Return the (x, y) coordinate for the center point of the cell that contains the specified text.  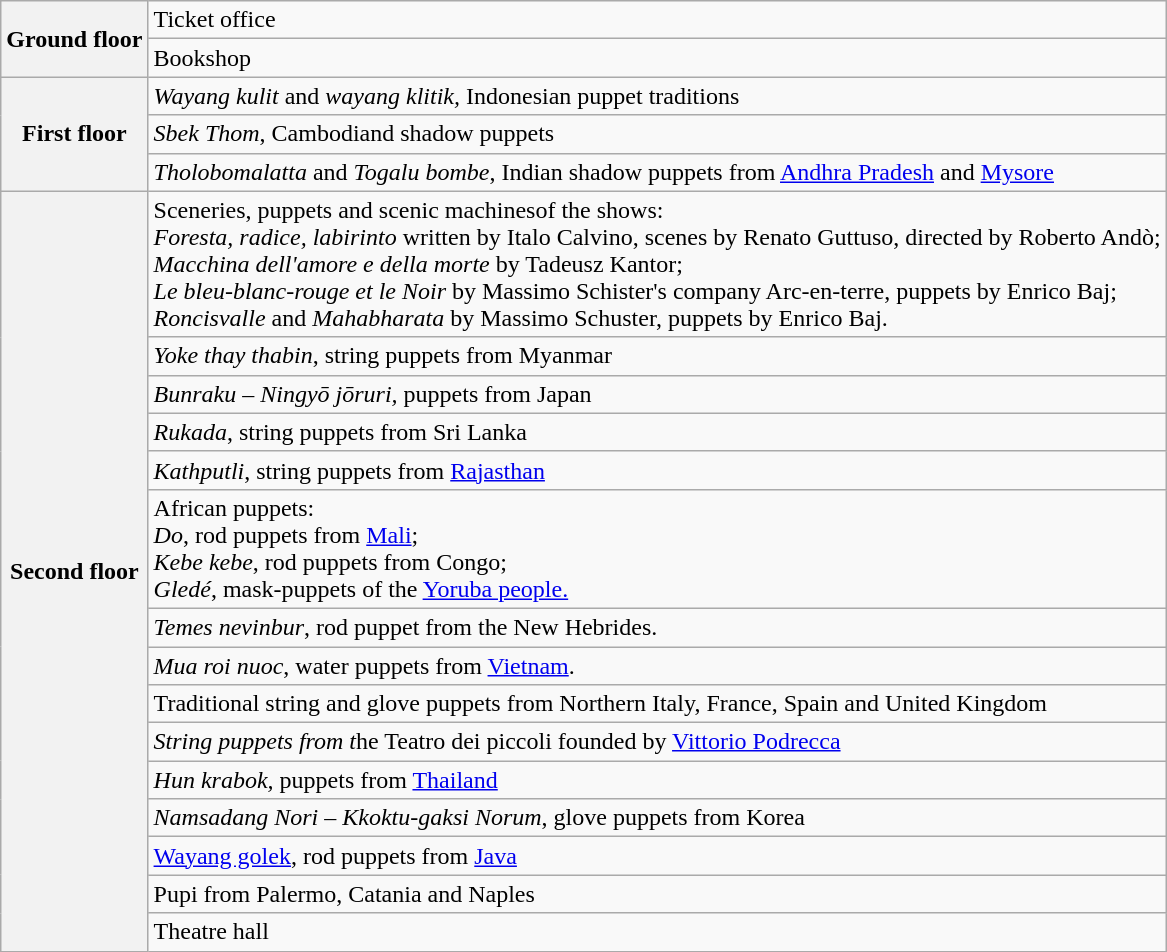
Mua roi nuoc, water puppets from Vietnam. (657, 665)
Ground floor (74, 39)
Sbek Thom, Cambodiand shadow puppets (657, 134)
Tholobomalatta and Togalu bombe, Indian shadow puppets from Andhra Pradesh and Mysore (657, 172)
Theatre hall (657, 932)
Bunraku – Ningyō jōruri, puppets from Japan (657, 394)
Yoke thay thabin, string puppets from Myanmar (657, 356)
Namsadang Nori – Kkoktu-gaksi Norum, glove puppets from Korea (657, 818)
African puppets:Do, rod puppets from Mali;Kebe kebe, rod puppets from Congo;Gledé, mask-puppets of the Yoruba people. (657, 548)
Temes nevinbur, rod puppet from the New Hebrides. (657, 627)
Pupi from Palermo, Catania and Naples (657, 894)
First floor (74, 134)
Kathputli, string puppets from Rajasthan (657, 470)
Wayang golek, rod puppets from Java (657, 856)
Wayang kulit and wayang klitik, Indonesian puppet traditions (657, 96)
Ticket office (657, 20)
Second floor (74, 571)
Hun krabok, puppets from Thailand (657, 780)
String puppets from the Teatro dei piccoli founded by Vittorio Podrecca (657, 742)
Rukada, string puppets from Sri Lanka (657, 432)
Traditional string and glove puppets from Northern Italy, France, Spain and United Kingdom (657, 704)
Bookshop (657, 58)
